Find where the given text appears and provide that cell's center as (X, Y) coordinate. 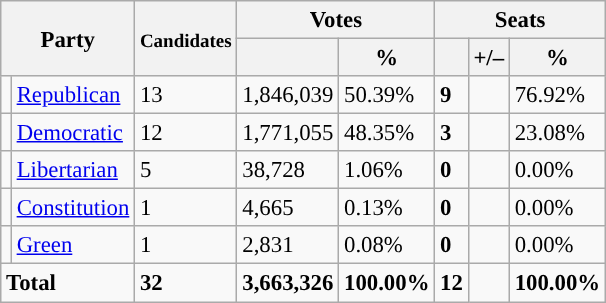
Seats (520, 20)
23.08% (557, 133)
76.92% (557, 95)
Party (68, 38)
1,846,039 (288, 95)
3,663,326 (288, 283)
5 (186, 170)
Constitution (72, 208)
Democratic (72, 133)
13 (186, 95)
4,665 (288, 208)
Votes (336, 20)
Green (72, 245)
0.13% (387, 208)
Libertarian (72, 170)
Total (68, 283)
2,831 (288, 245)
50.39% (387, 95)
32 (186, 283)
1.06% (387, 170)
48.35% (387, 133)
Candidates (186, 38)
38,728 (288, 170)
+/– (488, 58)
1,771,055 (288, 133)
Republican (72, 95)
9 (452, 95)
3 (452, 133)
0.08% (387, 245)
